Detect which cell encompasses the target text, then output its [X, Y] center coordinate. 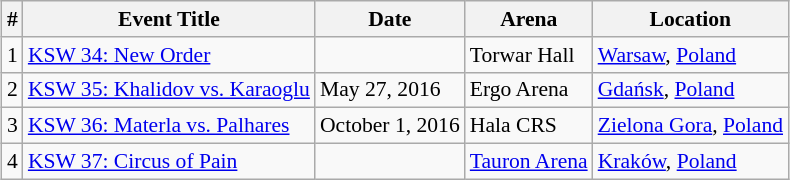
4 [12, 162]
Hala CRS [529, 126]
October 1, 2016 [390, 126]
Ergo Arena [529, 90]
Torwar Hall [529, 55]
Event Title [169, 19]
Zielona Gora, Poland [690, 126]
KSW 34: New Order [169, 55]
Arena [529, 19]
1 [12, 55]
2 [12, 90]
KSW 35: Khalidov vs. Karaoglu [169, 90]
KSW 36: Materla vs. Palhares [169, 126]
Tauron Arena [529, 162]
Warsaw, Poland [690, 55]
Kraków, Poland [690, 162]
Date [390, 19]
Location [690, 19]
# [12, 19]
KSW 37: Circus of Pain [169, 162]
Gdańsk, Poland [690, 90]
3 [12, 126]
May 27, 2016 [390, 90]
